Scan for the cell matching the given text and deliver its (X, Y) coordinate at center. 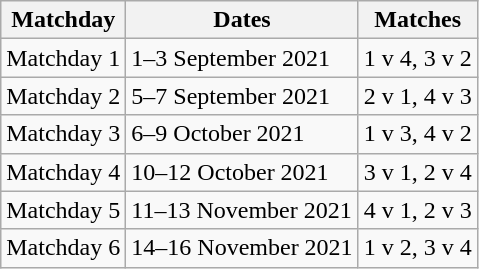
1 v 3, 4 v 2 (418, 134)
Matchday 4 (64, 172)
Matchday 2 (64, 96)
14–16 November 2021 (242, 248)
1 v 2, 3 v 4 (418, 248)
1–3 September 2021 (242, 58)
Matchday 5 (64, 210)
11–13 November 2021 (242, 210)
Matchday 1 (64, 58)
6–9 October 2021 (242, 134)
Matches (418, 20)
Matchday 6 (64, 248)
3 v 1, 2 v 4 (418, 172)
10–12 October 2021 (242, 172)
2 v 1, 4 v 3 (418, 96)
Matchday (64, 20)
Matchday 3 (64, 134)
1 v 4, 3 v 2 (418, 58)
Dates (242, 20)
4 v 1, 2 v 3 (418, 210)
5–7 September 2021 (242, 96)
